From the cell containing the given text, extract its center point as [X, Y] coordinate. 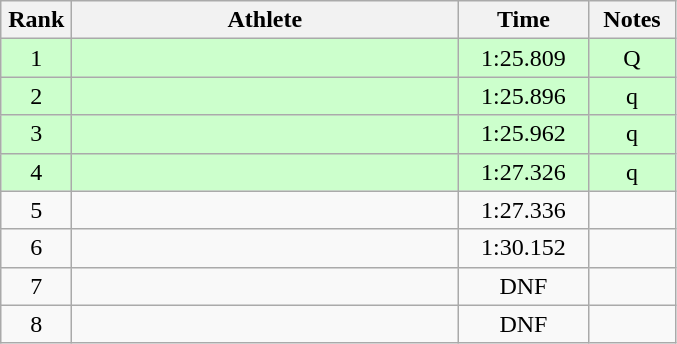
6 [36, 248]
1:30.152 [524, 248]
Time [524, 20]
7 [36, 286]
8 [36, 324]
Rank [36, 20]
2 [36, 96]
4 [36, 172]
1:27.336 [524, 210]
Notes [632, 20]
5 [36, 210]
Athlete [265, 20]
1:25.809 [524, 58]
1:25.962 [524, 134]
1:25.896 [524, 96]
1 [36, 58]
Q [632, 58]
3 [36, 134]
1:27.326 [524, 172]
